Determine the [x, y] coordinate at the center of the cell enclosing the given text.  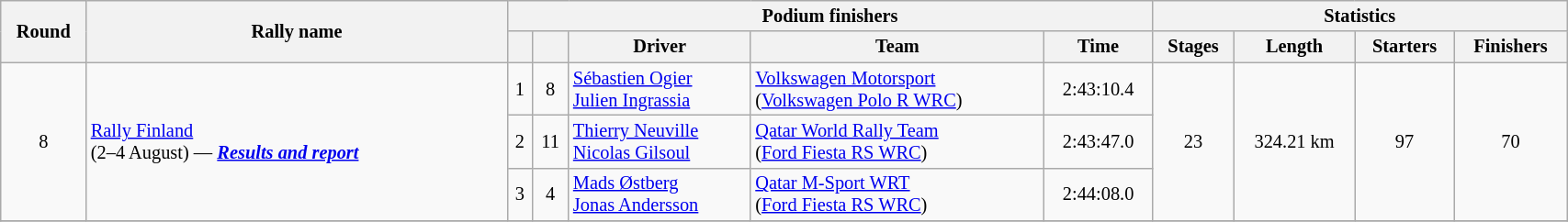
Qatar M-Sport WRT (Ford Fiesta RS WRC) [897, 194]
2:43:10.4 [1098, 89]
Team [897, 47]
Qatar World Rally Team (Ford Fiesta RS WRC) [897, 141]
Mads Østberg Jonas Andersson [660, 194]
23 [1193, 141]
Statistics [1359, 16]
Finishers [1510, 47]
Volkswagen Motorsport (Volkswagen Polo R WRC) [897, 89]
Round [44, 31]
97 [1404, 141]
324.21 km [1294, 141]
70 [1510, 141]
Length [1294, 47]
2:43:47.0 [1098, 141]
Thierry Neuville Nicolas Gilsoul [660, 141]
Time [1098, 47]
3 [520, 194]
2:44:08.0 [1098, 194]
Podium finishers [830, 16]
11 [550, 141]
4 [550, 194]
1 [520, 89]
Stages [1193, 47]
Rally Finland(2–4 August) — Results and report [297, 141]
2 [520, 141]
Starters [1404, 47]
Driver [660, 47]
Sébastien Ogier Julien Ingrassia [660, 89]
Rally name [297, 31]
